Locate the cell with the specified text and output its [X, Y] center coordinate. 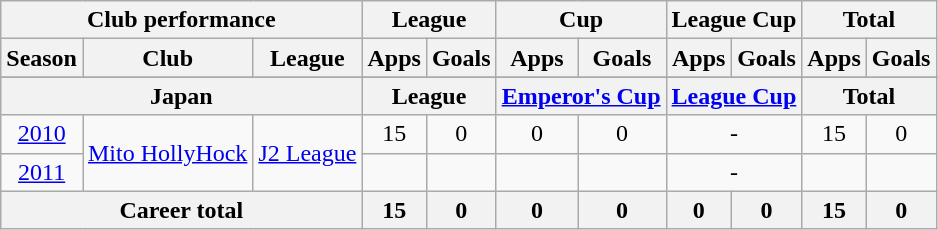
Club performance [182, 20]
Mito HollyHock [167, 153]
2011 [42, 172]
Cup [581, 20]
J2 League [308, 153]
Season [42, 58]
Japan [182, 96]
Career total [182, 210]
Emperor's Cup [581, 96]
2010 [42, 134]
Club [167, 58]
